Determine the [X, Y] coordinate at the center of the cell enclosing the given text.  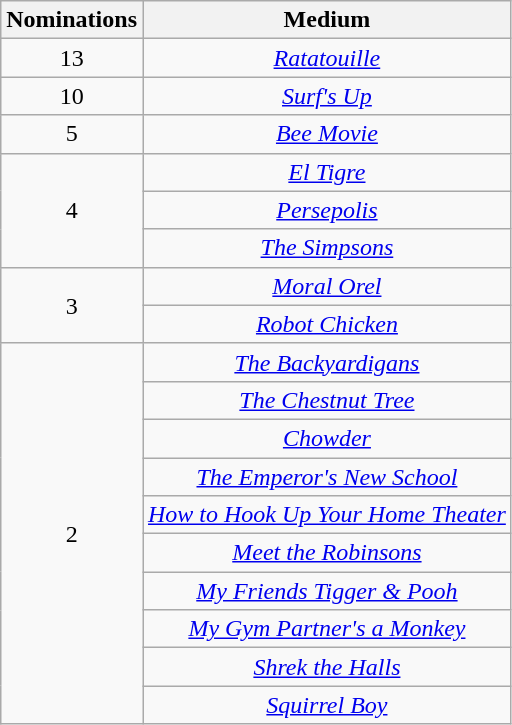
Moral Orel [326, 286]
Surf's Up [326, 96]
13 [72, 58]
Chowder [326, 438]
How to Hook Up Your Home Theater [326, 515]
2 [72, 534]
3 [72, 305]
The Emperor's New School [326, 477]
Medium [326, 20]
The Chestnut Tree [326, 400]
My Friends Tigger & Pooh [326, 591]
5 [72, 134]
Bee Movie [326, 134]
My Gym Partner's a Monkey [326, 629]
The Simpsons [326, 248]
10 [72, 96]
Squirrel Boy [326, 705]
Ratatouille [326, 58]
Shrek the Halls [326, 667]
The Backyardigans [326, 362]
4 [72, 210]
Robot Chicken [326, 324]
Nominations [72, 20]
Meet the Robinsons [326, 553]
Persepolis [326, 210]
El Tigre [326, 172]
